For the text-containing cell, return its midpoint in [X, Y] coordinate format. 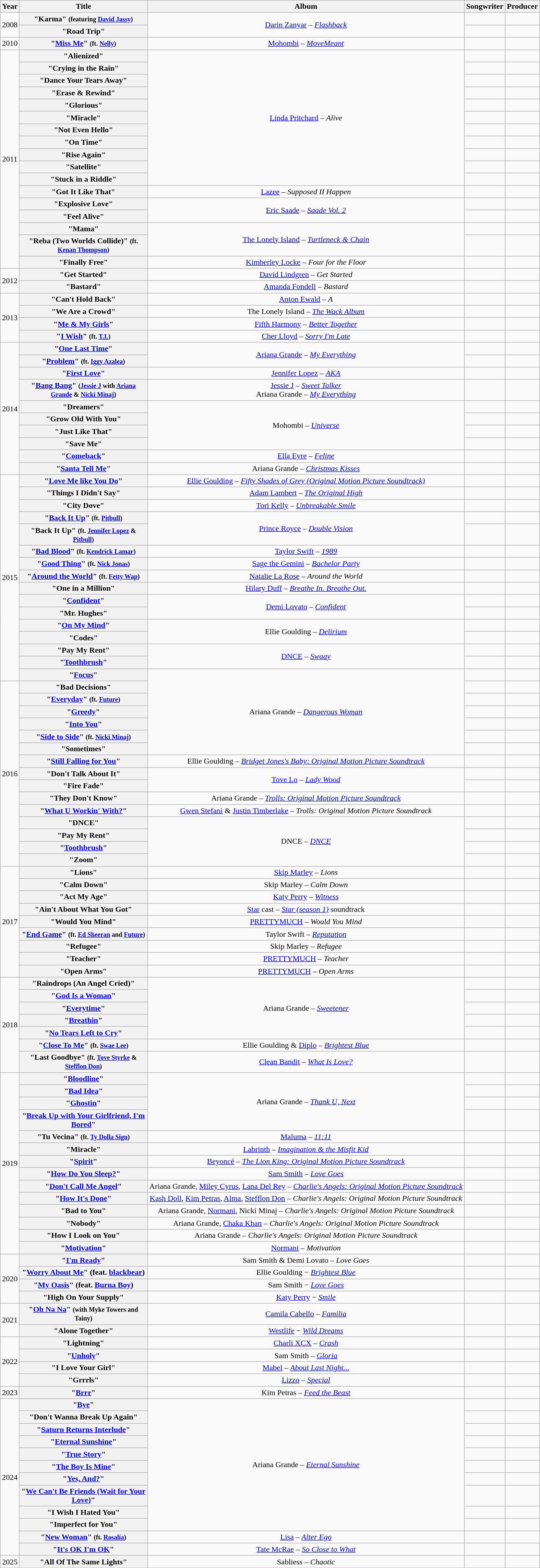
Ariana Grande – Christmas Kisses [306, 468]
"Dreamers" [84, 407]
"Yes, And?" [84, 1479]
"Santa Tell Me" [84, 468]
Jessie J – Sweet TalkerAriana Grande – My Everything [306, 390]
"Side to Side" (ft. Nicki Minaj) [84, 736]
DNCE – Swaay [306, 656]
Gwen Stefani & Justin Timberlake – Trolls: Original Motion Picture Soundtrack [306, 811]
Sam Smith – Gloria [306, 1355]
"All Of The Same Lights" [84, 1562]
"Close To Me" (ft. Swae Lee) [84, 1045]
"Brrr" [84, 1393]
Producer [522, 6]
"End Game" (ft. Ed Sheeran and Future) [84, 934]
Camila Cabello – Familia [306, 1314]
Star cast – Star (season 1) soundtrack [306, 909]
Ariana Grande – Eternal Sunshine [306, 1465]
"Karma" (featuring David Jassy) [84, 19]
"Everytime" [84, 1008]
Ariana Grande – Thank U, Next [306, 1102]
"Explosive Love" [84, 204]
"Alone Together" [84, 1331]
Ariana Grande, Normani, Nicki Minaj – Charlie's Angels: Original Motion Picture Soundtrack [306, 1211]
"Zoom" [84, 860]
Sabliess – Chaotic [306, 1562]
Kim Petras – Feed the Beast [306, 1393]
"Nobody" [84, 1223]
"Reba (Two Worlds Collide)" (ft. Kenan Thompson) [84, 245]
Lizzo – Special [306, 1380]
"Satellite" [84, 167]
2024 [10, 1477]
"Comeback" [84, 456]
"One Last Time" [84, 348]
"Bastard" [84, 287]
Labrinth – Imagination & the Misfit Kid [306, 1149]
Maluma – 11:11 [306, 1137]
Mohombi – MoveMeant [306, 43]
"It's OK I'm OK" [84, 1549]
2010 [10, 43]
"Ghostin" [84, 1103]
"Would You Mind" [84, 922]
"Bloodline" [84, 1079]
"Confident" [84, 601]
"Just Like That" [84, 431]
Ella Eyre – Feline [306, 456]
Normani – Motivation [306, 1248]
Adam Lambert – The Original High [306, 493]
"One in a Million" [84, 588]
"Mama" [84, 229]
2015 [10, 578]
"New Woman" (ft. Rosalía) [84, 1537]
Clean Bandit – What Is Love? [306, 1062]
Demi Lovato – Confident [306, 607]
2013 [10, 318]
"Grrrls" [84, 1380]
Kimberley Locke – Four for the Floor [306, 262]
"Good Thing" (ft. Nick Jonas) [84, 563]
"Glorious" [84, 105]
"Bye" [84, 1405]
"How It's Done" [84, 1199]
Sage the Gemini – Bachelor Party [306, 563]
Lazee – Supposed II Happen [306, 192]
"True Story" [84, 1454]
"God Is a Woman" [84, 996]
2017 [10, 922]
Ellie Goulding & Diplo – Brightest Blue [306, 1045]
"Bad Blood" (ft. Kendrick Lamar) [84, 551]
Hilary Duff – Breathe In. Breathe Out. [306, 588]
Ellie Goulding – Bridget Jones's Baby: Original Motion Picture Soundtrack [306, 761]
"Breathin" [84, 1020]
"Worry About Me" (feat. blackbear) [84, 1272]
Ariana Grande, Miley Cyrus, Lana Del Rey – Charlie's Angels: Original Motion Picture Soundtrack [306, 1186]
"Spirit" [84, 1161]
"Miss Me" (ft. Nelly) [84, 43]
"DNCE" [84, 823]
2020 [10, 1279]
PRETTYMUCH – Would You Mind [306, 922]
"Last Goodbye" (ft. Tove Styrke & Stefflon Don) [84, 1062]
"Bad Decisions" [84, 687]
"Lightning" [84, 1343]
Skip Marley – Refugee [306, 946]
"Fire Fade" [84, 786]
The Lonely Island – The Wack Album [306, 311]
"Break Up with Your Girlfriend, I'm Bored" [84, 1120]
Taylor Swift – Reputation [306, 934]
Amanda Fondell – Bastard [306, 287]
"Act My Age" [84, 897]
2008 [10, 25]
"City Dove" [84, 505]
"Greedy" [84, 712]
Lisa – Alter Ego [306, 1537]
The Lonely Island – Turtleneck & Chain [306, 239]
Tate McRae – So Close to What [306, 1549]
Ariana Grande, Chaka Khan – Charlie's Angels: Original Motion Picture Soundtrack [306, 1223]
"Back It Up" (ft. Jennifer Lopez & Pitbull) [84, 535]
Taylor Swift – 1989 [306, 551]
"Oh Na Na" (with Myke Towers and Tainy) [84, 1314]
"Lions" [84, 872]
"Don't Wanna Break Up Again" [84, 1417]
Year [10, 6]
"Got It Like That" [84, 192]
"On Time" [84, 142]
"Focus" [84, 675]
Skip Marley – Calm Down [306, 885]
"First Love" [84, 373]
"Calm Down" [84, 885]
"Motivation" [84, 1248]
Linda Pritchard – Alive [306, 117]
"Ain't About What You Got" [84, 909]
"Everyday" (ft. Future) [84, 699]
Eric Saade – Saade Vol. 2 [306, 210]
"Save Me" [84, 444]
2016 [10, 773]
"Things I Didn't Say" [84, 493]
"Don't Talk About It" [84, 774]
"Refugee" [84, 946]
2012 [10, 281]
"Can't Hold Back" [84, 299]
Ellie Goulding − Brightest Blue [306, 1272]
"Problem" (ft. Iggy Azalea) [84, 361]
"I Love Your Girl" [84, 1368]
Album [306, 6]
PRETTYMUCH – Open Arms [306, 971]
"Bad to You" [84, 1211]
"Sometimes" [84, 749]
"Me & My Girls" [84, 324]
"Mr. Hughes" [84, 613]
"My Oasis" (feat. Burna Boy) [84, 1285]
Tove Lo – Lady Wood [306, 780]
Jennifer Lopez – AKA [306, 373]
2014 [10, 408]
"Don't Call Me Angel" [84, 1186]
Fifth Harmony – Better Together [306, 324]
Ariana Grande – Dangerous Woman [306, 712]
Katy Perry − Smile [306, 1297]
"Open Arms" [84, 971]
2018 [10, 1025]
"Alienized" [84, 56]
Tori Kelly – Unbreakable Smile [306, 505]
"How I Look on You" [84, 1236]
2022 [10, 1361]
2019 [10, 1163]
"Get Started" [84, 274]
"Dance Your Tears Away" [84, 80]
Ellie Goulding – Fifty Shades of Grey (Original Motion Picture Soundtrack) [306, 481]
"I'm Ready" [84, 1260]
Ariana Grande – Charlie's Angels: Original Motion Picture Soundtrack [306, 1236]
PRETTYMUCH – Teacher [306, 959]
"Eternal Sunshine" [84, 1442]
Sam Smith − Love Goes [306, 1285]
"Raindrops (An Angel Cried)" [84, 983]
DNCE – DNCE [306, 841]
Mohombi – Universe [306, 425]
"Love Me like You Do" [84, 481]
"Rise Again" [84, 155]
"Not Even Hello" [84, 130]
"Bad Idea" [84, 1091]
"We Are a Crowd" [84, 311]
Title [84, 6]
Westlife − Wild Dreams [306, 1331]
Anton Ewald – A [306, 299]
Mabel – About Last Night... [306, 1368]
"Erase & Rewind" [84, 93]
"Stuck in a Riddle" [84, 179]
"High On Your Supply" [84, 1297]
"Finally Free" [84, 262]
"Grow Old With You" [84, 419]
"Unholy" [84, 1355]
"Tu Vecina" (ft. Ty Dolla Sign) [84, 1137]
"No Tears Left to Cry" [84, 1033]
Ellie Goulding – Delirium [306, 632]
"Back It Up" (ft. Pitbull) [84, 518]
Kash Doll, Kim Petras, Alma, Stefflon Don – Charlie's Angels: Original Motion Picture Soundtrack [306, 1199]
Songwriter [485, 6]
Katy Perry – Witness [306, 897]
"Codes" [84, 638]
"They Don't Know" [84, 798]
David Lindgren – Get Started [306, 274]
"I Wish I Hated You" [84, 1512]
"What U Workin' With?" [84, 811]
"Feel Alive" [84, 216]
"I Wish" (ft. T.I.) [84, 336]
Charli XCX – Crash [306, 1343]
2011 [10, 159]
"Crying in the Rain" [84, 68]
"Imperfect for You" [84, 1525]
Ariana Grande – Trolls: Original Motion Picture Soundtrack [306, 798]
"Still Falling for You" [84, 761]
Cher Lloyd – Sorry I'm Late [306, 336]
Sam Smith & Demi Lovato – Love Goes [306, 1260]
"How Do You Sleep?" [84, 1174]
2021 [10, 1320]
2025 [10, 1562]
Ariana Grande – My Everything [306, 355]
Ariana Grande – Sweetener [306, 1008]
"Road Trip" [84, 31]
"On My Mind" [84, 625]
2023 [10, 1393]
Sam Smith – Love Goes [306, 1174]
Beyoncé – The Lion King: Original Motion Picture Soundtrack [306, 1161]
"Saturn Returns Interlude" [84, 1429]
"Around the World" (ft. Fetty Wap) [84, 576]
Natalie La Rose – Around the World [306, 576]
"Into You" [84, 724]
"The Boy Is Mine" [84, 1466]
"We Can't Be Friends (Wait for Your Love)" [84, 1495]
Darin Zanyar – Flashback [306, 25]
Skip Marley – Lions [306, 872]
"Bang Bang" (Jessie J with Ariana Grande & Nicki Minaj) [84, 390]
Prince Royce – Double Vision [306, 528]
"Teacher" [84, 959]
